Return the [X, Y] coordinate for the center point of the cell that contains the specified text.  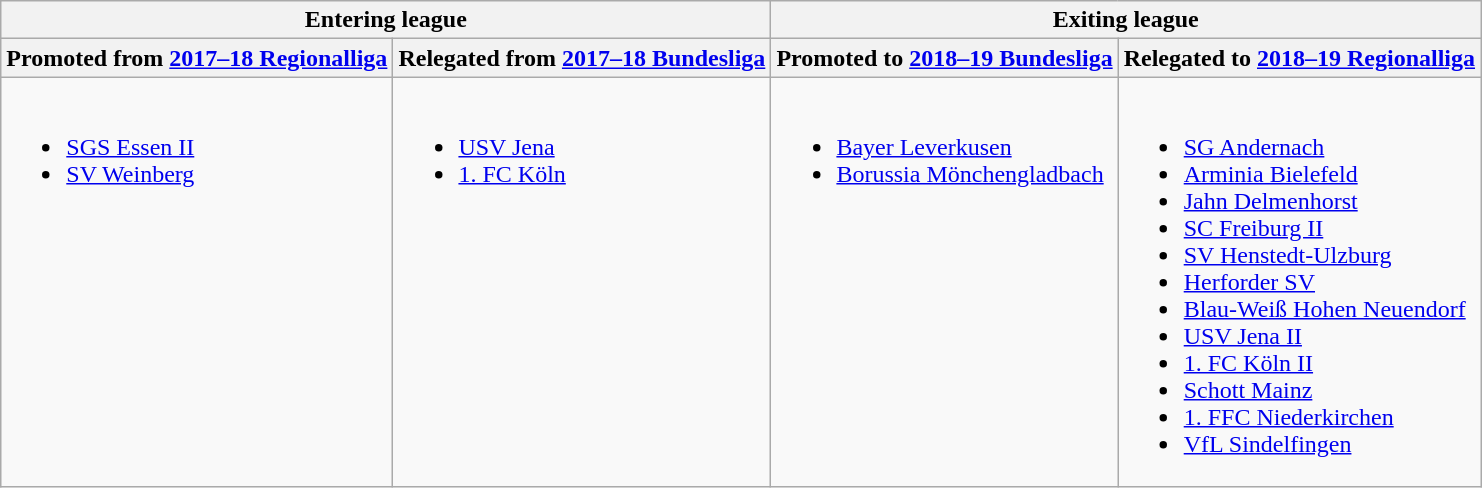
Entering league [386, 20]
SGS Essen IISV Weinberg [197, 282]
Promoted to 2018–19 Bundesliga [944, 58]
Bayer LeverkusenBorussia Mönchengladbach [944, 282]
Exiting league [1126, 20]
Promoted from 2017–18 Regionalliga [197, 58]
Relegated to 2018–19 Regionalliga [1299, 58]
USV Jena1. FC Köln [582, 282]
Relegated from 2017–18 Bundesliga [582, 58]
